Identify which cell holds the provided text, then report its [x, y] central coordinate. 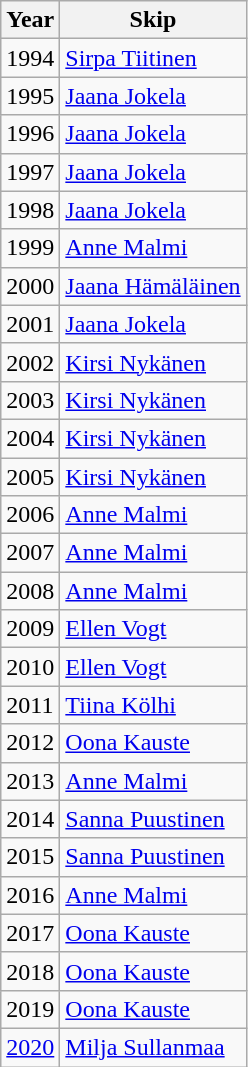
2012 [30, 743]
1996 [30, 134]
1994 [30, 58]
1997 [30, 172]
2020 [30, 1047]
2017 [30, 933]
2000 [30, 286]
2010 [30, 667]
2005 [30, 477]
Sirpa Tiitinen [153, 58]
2004 [30, 438]
Tiina Kölhi [153, 705]
2015 [30, 857]
2013 [30, 781]
1999 [30, 248]
1998 [30, 210]
2008 [30, 591]
2009 [30, 629]
2001 [30, 324]
1995 [30, 96]
2016 [30, 895]
Jaana Hämäläinen [153, 286]
Milja Sullanmaa [153, 1047]
2014 [30, 819]
2018 [30, 971]
2007 [30, 553]
Skip [153, 20]
2006 [30, 515]
Year [30, 20]
2019 [30, 1009]
2003 [30, 400]
2002 [30, 362]
2011 [30, 705]
